Output the [X, Y] coordinate of the center of the cell containing the given text.  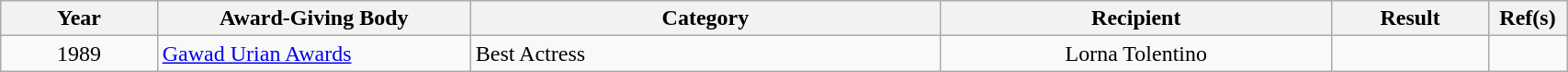
Gawad Urian Awards [314, 54]
Award-Giving Body [314, 18]
Recipient [1136, 18]
Lorna Tolentino [1136, 54]
Best Actress [705, 54]
Ref(s) [1527, 18]
Category [705, 18]
Result [1410, 18]
1989 [79, 54]
Year [79, 18]
